Find where the given text appears and provide that cell's center as (x, y) coordinate. 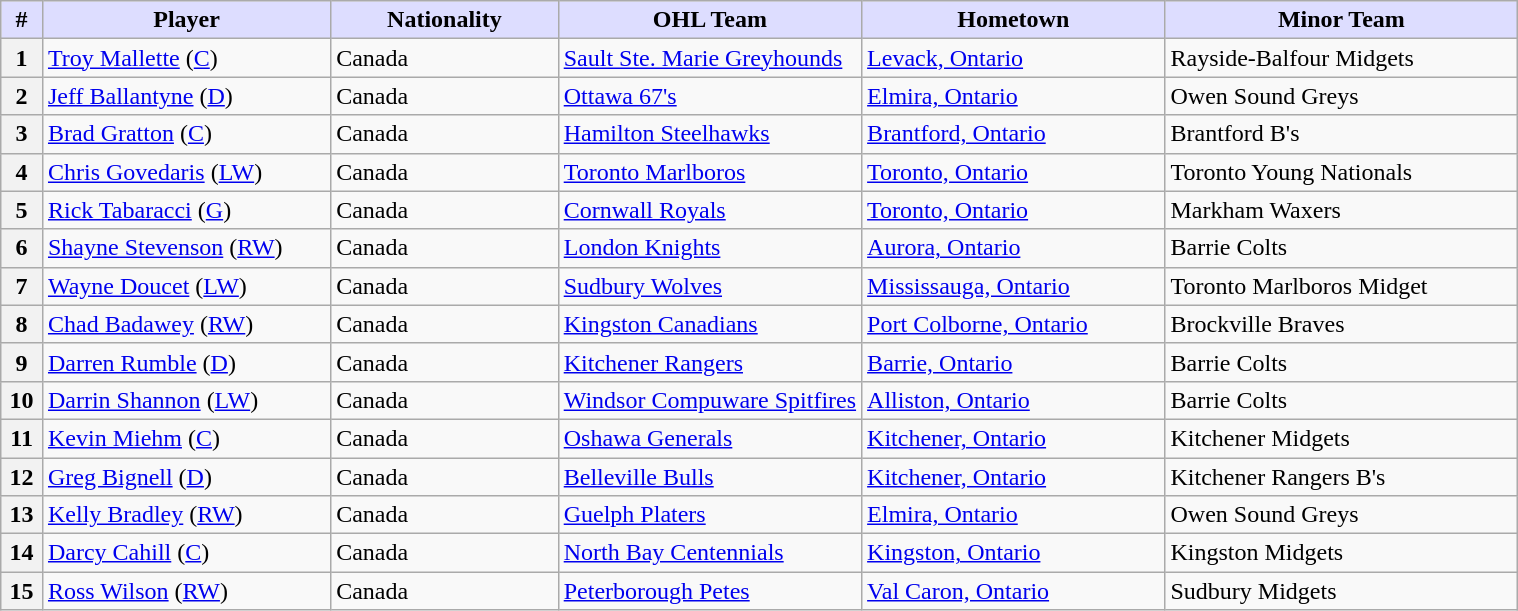
9 (22, 362)
3 (22, 134)
Levack, Ontario (1014, 58)
Peterborough Petes (710, 591)
Kevin Miehm (C) (186, 438)
Belleville Bulls (710, 477)
Troy Mallette (C) (186, 58)
Brockville Braves (1342, 324)
Aurora, Ontario (1014, 248)
Rayside-Balfour Midgets (1342, 58)
Oshawa Generals (710, 438)
Toronto Young Nationals (1342, 172)
Kitchener Rangers B's (1342, 477)
Port Colborne, Ontario (1014, 324)
Val Caron, Ontario (1014, 591)
Minor Team (1342, 20)
Toronto Marlboros (710, 172)
OHL Team (710, 20)
1 (22, 58)
Kelly Bradley (RW) (186, 515)
Ottawa 67's (710, 96)
Nationality (445, 20)
Cornwall Royals (710, 210)
12 (22, 477)
14 (22, 553)
5 (22, 210)
6 (22, 248)
Player (186, 20)
Mississauga, Ontario (1014, 286)
# (22, 20)
Sudbury Wolves (710, 286)
Darrin Shannon (LW) (186, 400)
Brad Gratton (C) (186, 134)
Kingston, Ontario (1014, 553)
Barrie, Ontario (1014, 362)
11 (22, 438)
Markham Waxers (1342, 210)
Guelph Platers (710, 515)
15 (22, 591)
Kingston Canadians (710, 324)
Greg Bignell (D) (186, 477)
Hamilton Steelhawks (710, 134)
Brantford, Ontario (1014, 134)
Hometown (1014, 20)
Ross Wilson (RW) (186, 591)
4 (22, 172)
Darcy Cahill (C) (186, 553)
Jeff Ballantyne (D) (186, 96)
Kingston Midgets (1342, 553)
Sault Ste. Marie Greyhounds (710, 58)
Kitchener Rangers (710, 362)
Alliston, Ontario (1014, 400)
Wayne Doucet (LW) (186, 286)
Windsor Compuware Spitfires (710, 400)
North Bay Centennials (710, 553)
London Knights (710, 248)
7 (22, 286)
Kitchener Midgets (1342, 438)
Rick Tabaracci (G) (186, 210)
10 (22, 400)
Chad Badawey (RW) (186, 324)
Sudbury Midgets (1342, 591)
Toronto Marlboros Midget (1342, 286)
Chris Govedaris (LW) (186, 172)
Brantford B's (1342, 134)
13 (22, 515)
Shayne Stevenson (RW) (186, 248)
2 (22, 96)
8 (22, 324)
Darren Rumble (D) (186, 362)
